Find where the given text appears and provide that cell's center as [X, Y] coordinate. 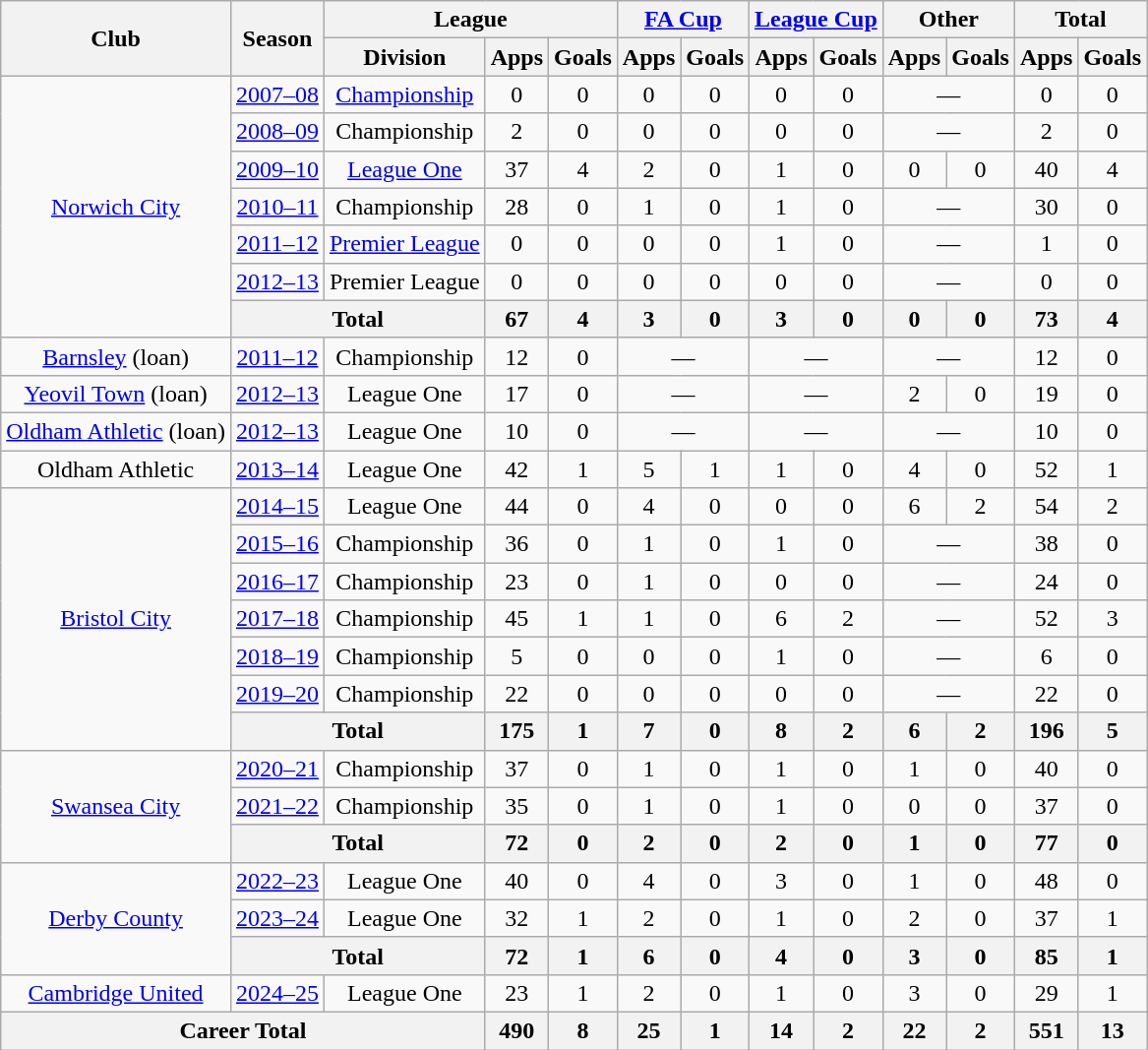
45 [516, 619]
14 [781, 1030]
2013–14 [277, 469]
2007–08 [277, 94]
2009–10 [277, 169]
2024–25 [277, 993]
2023–24 [277, 918]
2021–22 [277, 806]
2008–09 [277, 132]
2022–23 [277, 881]
Bristol City [116, 619]
54 [1046, 507]
Oldham Athletic [116, 469]
FA Cup [683, 20]
175 [516, 731]
Oldham Athletic (loan) [116, 431]
38 [1046, 544]
25 [648, 1030]
30 [1046, 207]
2016–17 [277, 582]
2019–20 [277, 694]
196 [1046, 731]
17 [516, 394]
Career Total [243, 1030]
13 [1113, 1030]
League Cup [816, 20]
2017–18 [277, 619]
Season [277, 38]
Barnsley (loan) [116, 356]
28 [516, 207]
Division [404, 57]
24 [1046, 582]
29 [1046, 993]
67 [516, 319]
85 [1046, 956]
44 [516, 507]
Norwich City [116, 207]
7 [648, 731]
35 [516, 806]
Swansea City [116, 806]
77 [1046, 843]
42 [516, 469]
Cambridge United [116, 993]
36 [516, 544]
551 [1046, 1030]
19 [1046, 394]
League [470, 20]
2020–21 [277, 769]
2018–19 [277, 656]
Club [116, 38]
Other [948, 20]
32 [516, 918]
73 [1046, 319]
2010–11 [277, 207]
2014–15 [277, 507]
48 [1046, 881]
490 [516, 1030]
Derby County [116, 918]
Yeovil Town (loan) [116, 394]
2015–16 [277, 544]
